Identify which cell holds the provided text, then report its [X, Y] central coordinate. 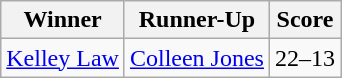
Colleen Jones [196, 58]
22–13 [304, 58]
Runner-Up [196, 20]
Kelley Law [63, 58]
Score [304, 20]
Winner [63, 20]
